For the text-containing cell, return its midpoint in (x, y) coordinate format. 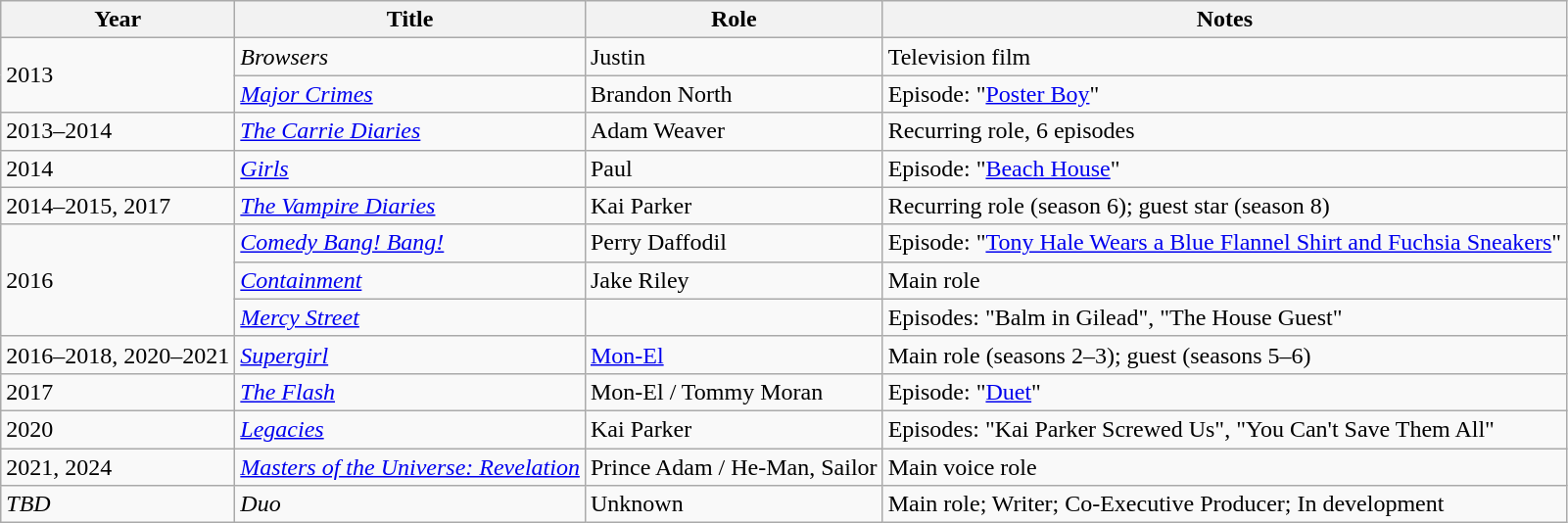
The Carrie Diaries (410, 131)
Episode: "Duet" (1224, 392)
Supergirl (410, 355)
Notes (1224, 20)
2013 (118, 75)
Containment (410, 280)
2021, 2024 (118, 467)
Brandon North (734, 94)
Episodes: "Kai Parker Screwed Us", "You Can't Save Them All" (1224, 429)
TBD (118, 504)
Mercy Street (410, 317)
2013–2014 (118, 131)
Recurring role, 6 episodes (1224, 131)
Year (118, 20)
Unknown (734, 504)
Browsers (410, 57)
Paul (734, 168)
Prince Adam / He-Man, Sailor (734, 467)
Legacies (410, 429)
2014–2015, 2017 (118, 206)
Jake Riley (734, 280)
Episodes: "Balm in Gilead", "The House Guest" (1224, 317)
Masters of the Universe: Revelation (410, 467)
Episode: "Poster Boy" (1224, 94)
Adam Weaver (734, 131)
Role (734, 20)
Major Crimes (410, 94)
Mon-El (734, 355)
Main role; Writer; Co-Executive Producer; In development (1224, 504)
2020 (118, 429)
Perry Daffodil (734, 243)
Recurring role (season 6); guest star (season 8) (1224, 206)
2014 (118, 168)
Main role (seasons 2–3); guest (seasons 5–6) (1224, 355)
Girls (410, 168)
Title (410, 20)
The Flash (410, 392)
Comedy Bang! Bang! (410, 243)
2016 (118, 280)
Main role (1224, 280)
Main voice role (1224, 467)
Episode: "Beach House" (1224, 168)
Duo (410, 504)
Television film (1224, 57)
Episode: "Tony Hale Wears a Blue Flannel Shirt and Fuchsia Sneakers" (1224, 243)
Justin (734, 57)
2017 (118, 392)
The Vampire Diaries (410, 206)
Mon-El / Tommy Moran (734, 392)
2016–2018, 2020–2021 (118, 355)
